From the cell containing the given text, extract its center point as (x, y) coordinate. 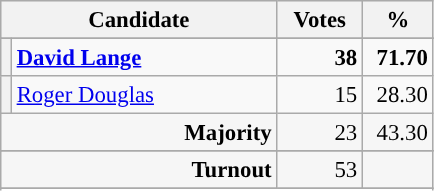
Turnout (139, 170)
David Lange (144, 58)
43.30 (398, 133)
15 (320, 95)
Majority (139, 133)
53 (320, 170)
Votes (320, 20)
% (398, 20)
Candidate (139, 20)
38 (320, 58)
71.70 (398, 58)
23 (320, 133)
Roger Douglas (144, 95)
28.30 (398, 95)
